For the text-containing cell, return its midpoint in (X, Y) coordinate format. 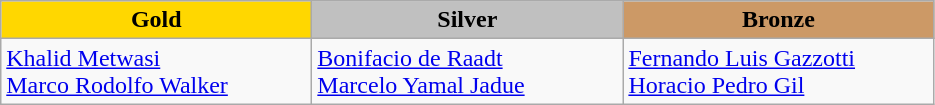
Gold (156, 20)
Bronze (778, 20)
Bonifacio de RaadtMarcelo Yamal Jadue (468, 72)
Fernando Luis GazzottiHoracio Pedro Gil (778, 72)
Silver (468, 20)
Khalid MetwasiMarco Rodolfo Walker (156, 72)
